Extract the (x, y) coordinate from the center of the cell holding the provided text.  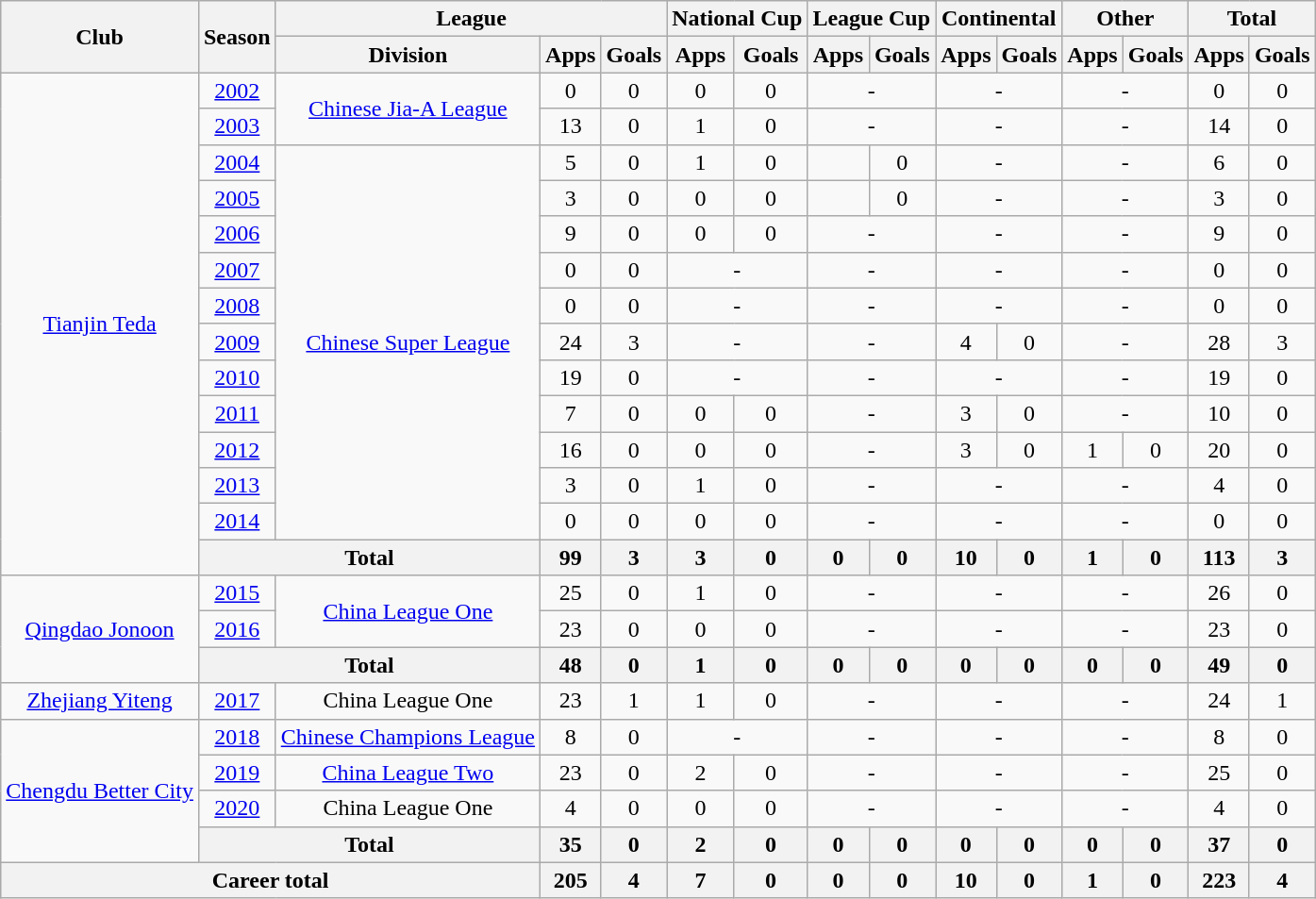
China League Two (408, 773)
37 (1219, 844)
2020 (237, 808)
223 (1219, 880)
48 (571, 665)
35 (571, 844)
2006 (237, 234)
205 (571, 880)
2007 (237, 270)
20 (1219, 450)
2017 (237, 701)
Season (237, 37)
16 (571, 450)
113 (1219, 558)
28 (1219, 341)
2010 (237, 377)
13 (571, 126)
14 (1219, 126)
5 (571, 162)
2015 (237, 593)
26 (1219, 593)
Chinese Jia-A League (408, 108)
Chinese Super League (408, 341)
2013 (237, 486)
2003 (237, 126)
2019 (237, 773)
6 (1219, 162)
Other (1125, 19)
2014 (237, 522)
2012 (237, 450)
Chinese Champions League (408, 737)
2009 (237, 341)
2016 (237, 629)
Chengdu Better City (100, 791)
Career total (271, 880)
99 (571, 558)
Club (100, 37)
League (472, 19)
Continental (999, 19)
Division (408, 55)
League Cup (872, 19)
Tianjin Teda (100, 325)
Zhejiang Yiteng (100, 701)
49 (1219, 665)
2011 (237, 413)
2004 (237, 162)
2018 (237, 737)
National Cup (738, 19)
2005 (237, 198)
2002 (237, 91)
2008 (237, 306)
Qingdao Jonoon (100, 629)
